Detect which cell encompasses the target text, then output its [X, Y] center coordinate. 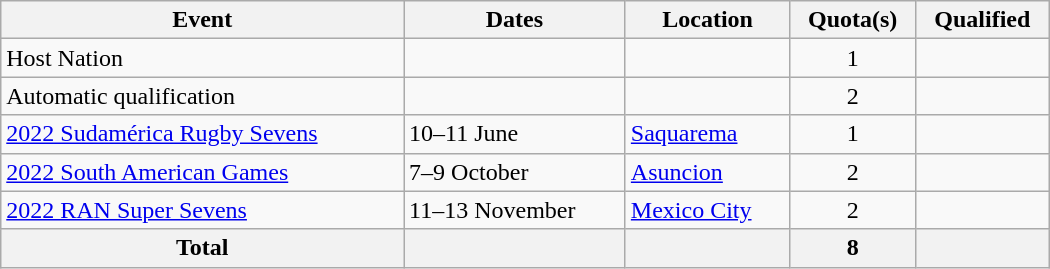
Mexico City [708, 210]
8 [852, 248]
Saquarema [708, 134]
Total [202, 248]
2022 Sudamérica Rugby Sevens [202, 134]
Automatic qualification [202, 96]
10–11 June [515, 134]
Host Nation [202, 58]
2022 RAN Super Sevens [202, 210]
Quota(s) [852, 20]
Location [708, 20]
Dates [515, 20]
11–13 November [515, 210]
Asuncion [708, 172]
2022 South American Games [202, 172]
7–9 October [515, 172]
Event [202, 20]
Qualified [982, 20]
